Capture the cell that displays the provided text and extract its (X, Y) central coordinate. 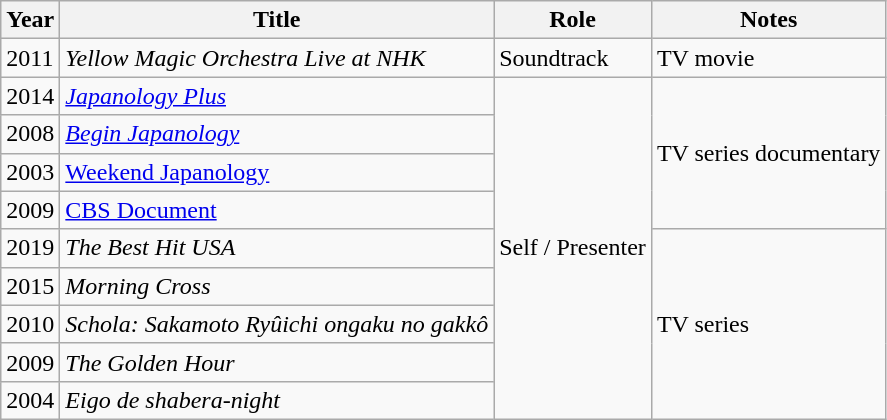
Weekend Japanology (277, 172)
CBS Document (277, 210)
2003 (30, 172)
2015 (30, 286)
TV series (768, 324)
Title (277, 20)
Begin Japanology (277, 134)
Eigo de shabera-night (277, 400)
Notes (768, 20)
Self / Presenter (573, 248)
Schola: Sakamoto Ryûichi ongaku no gakkô (277, 324)
2008 (30, 134)
Soundtrack (573, 58)
2014 (30, 96)
Yellow Magic Orchestra Live at NHK (277, 58)
The Best Hit USA (277, 248)
Morning Cross (277, 286)
The Golden Hour (277, 362)
2004 (30, 400)
2011 (30, 58)
TV series documentary (768, 153)
Japanology Plus (277, 96)
Year (30, 20)
2010 (30, 324)
TV movie (768, 58)
2019 (30, 248)
Role (573, 20)
